Provide the [X, Y] coordinate of the cell's center where the given text is located.  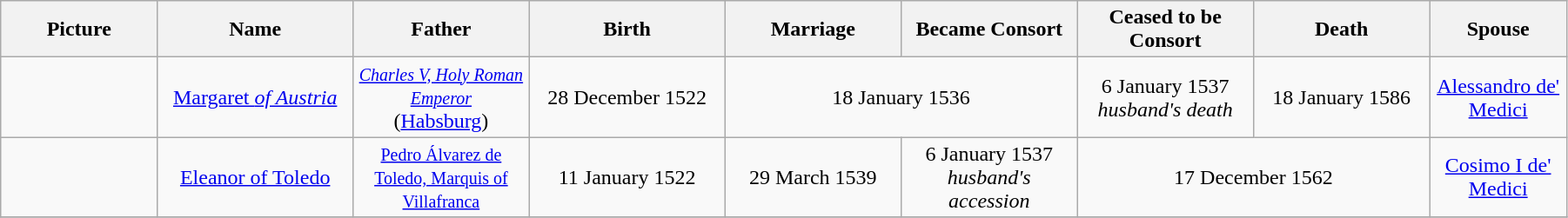
Father [441, 30]
Cosimo I de' Medici [1498, 177]
28 December 1522 [627, 97]
Margaret of Austria [256, 97]
Marriage [813, 30]
29 March 1539 [813, 177]
Birth [627, 30]
Death [1341, 30]
6 January 1537husband's accession [989, 177]
Alessandro de' Medici [1498, 97]
Eleanor of Toledo [256, 177]
Charles V, Holy Roman Emperor(Habsburg) [441, 97]
11 January 1522 [627, 177]
Became Consort [989, 30]
17 December 1562 [1253, 177]
6 January 1537husband's death [1165, 97]
18 January 1536 [901, 97]
Name [256, 30]
Pedro Álvarez de Toledo, Marquis of Villafranca [441, 177]
Picture [79, 30]
Spouse [1498, 30]
18 January 1586 [1341, 97]
Ceased to be Consort [1165, 30]
